Locate the cell with the specified text and output its [x, y] center coordinate. 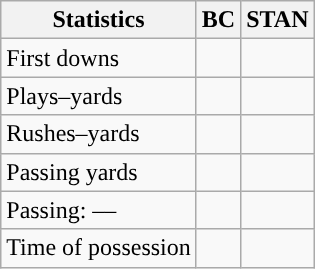
Plays–yards [99, 96]
First downs [99, 58]
Time of possession [99, 248]
STAN [278, 20]
Rushes–yards [99, 134]
Statistics [99, 20]
Passing yards [99, 172]
Passing: –– [99, 210]
BC [218, 20]
